For the text-containing cell, return its midpoint in [X, Y] coordinate format. 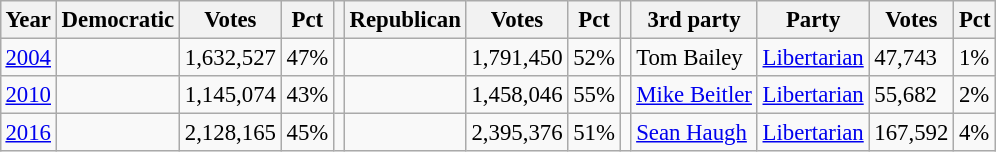
1,791,450 [517, 57]
55,682 [912, 95]
2016 [28, 133]
2% [975, 95]
43% [307, 95]
52% [594, 57]
1% [975, 57]
47% [307, 57]
Party [813, 20]
2,395,376 [517, 133]
Tom Bailey [694, 57]
Year [28, 20]
4% [975, 133]
1,458,046 [517, 95]
Democratic [118, 20]
Republican [405, 20]
3rd party [694, 20]
2,128,165 [230, 133]
167,592 [912, 133]
Mike Beitler [694, 95]
2010 [28, 95]
Sean Haugh [694, 133]
2004 [28, 57]
45% [307, 133]
1,632,527 [230, 57]
51% [594, 133]
1,145,074 [230, 95]
55% [594, 95]
47,743 [912, 57]
